From the cell containing the given text, extract its center point as (X, Y) coordinate. 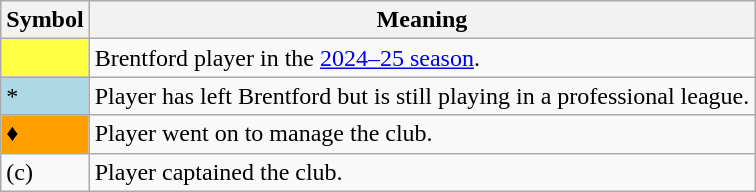
♦ (45, 134)
(c) (45, 172)
Brentford player in the 2024–25 season. (422, 58)
* (45, 96)
Symbol (45, 20)
Player has left Brentford but is still playing in a professional league. (422, 96)
Player went on to manage the club. (422, 134)
Player captained the club. (422, 172)
Meaning (422, 20)
